Capture the cell that displays the provided text and extract its (X, Y) central coordinate. 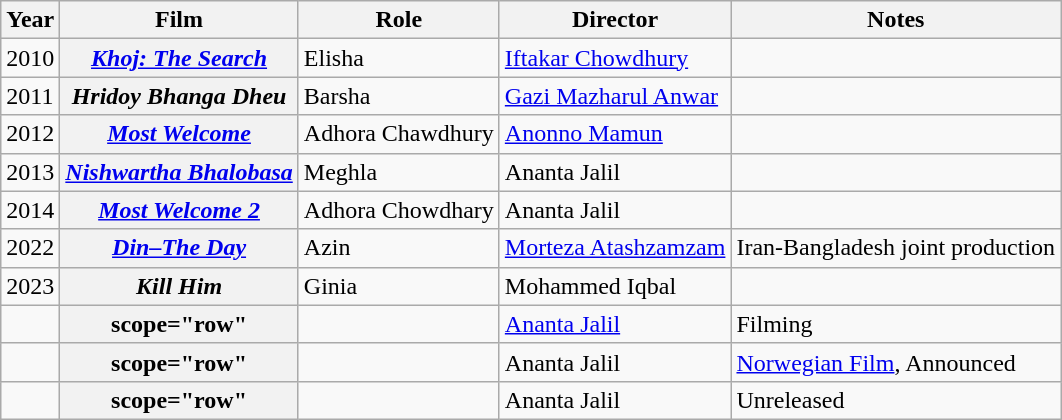
Khoj: The Search (179, 58)
Director (615, 20)
Iftakar Chowdhury (615, 58)
Ginia (398, 286)
2013 (30, 172)
Anonno Mamun (615, 134)
Elisha (398, 58)
Mohammed Iqbal (615, 286)
Kill Him (179, 286)
2022 (30, 248)
Din–The Day (179, 248)
2023 (30, 286)
Nishwartha Bhalobasa (179, 172)
Unreleased (896, 400)
Barsha (398, 96)
Norwegian Film, Announced (896, 362)
Film (179, 20)
Hridoy Bhanga Dheu (179, 96)
2014 (30, 210)
2012 (30, 134)
Filming (896, 324)
Gazi Mazharul Anwar (615, 96)
Adhora Chawdhury (398, 134)
Adhora Chowdhary (398, 210)
Azin (398, 248)
Meghla (398, 172)
Role (398, 20)
2010 (30, 58)
2011 (30, 96)
Iran-Bangladesh joint production (896, 248)
Most Welcome 2 (179, 210)
Notes (896, 20)
Year (30, 20)
Most Welcome (179, 134)
Morteza Atashzamzam (615, 248)
